Pinpoint the cell where the given text exists, returning its [X, Y] midpoint coordinate. 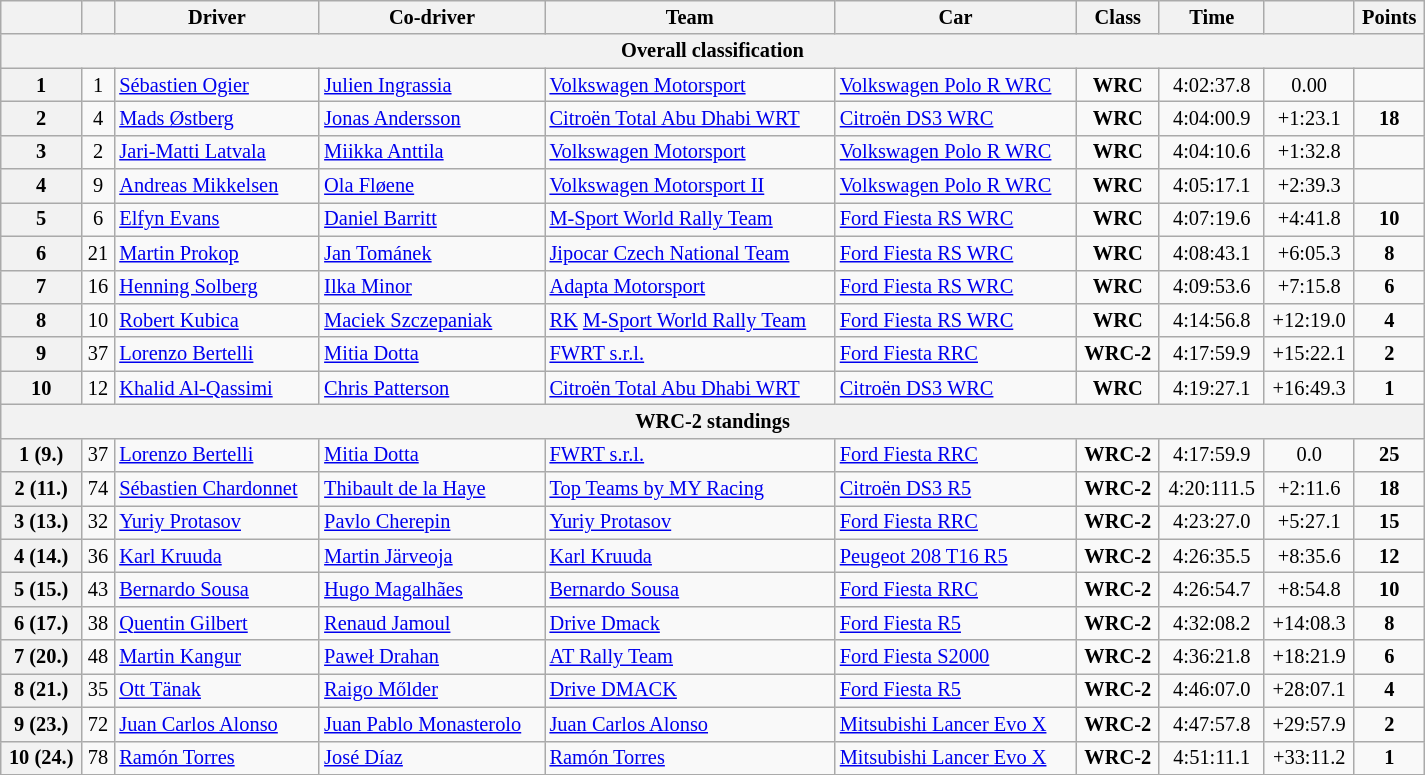
+2:39.3 [1309, 186]
Jipocar Czech National Team [690, 253]
Ford Fiesta S2000 [956, 657]
Peugeot 208 T16 R5 [956, 556]
+33:11.2 [1309, 758]
Class [1118, 17]
Team [690, 17]
0.00 [1309, 85]
Car [956, 17]
Sébastien Ogier [216, 85]
4:19:27.1 [1212, 388]
7 [42, 287]
Juan Pablo Monasterolo [432, 724]
Quentin Gilbert [216, 623]
Drive Dmack [690, 623]
4 (14.) [42, 556]
+6:05.3 [1309, 253]
38 [98, 623]
43 [98, 589]
+18:21.9 [1309, 657]
16 [98, 287]
Pavlo Cherepin [432, 522]
4:32:08.2 [1212, 623]
+5:27.1 [1309, 522]
9 (23.) [42, 724]
+16:49.3 [1309, 388]
5 [42, 219]
Overall classification [713, 51]
Raigo Mőlder [432, 690]
Miikka Anttila [432, 152]
4:23:27.0 [1212, 522]
+12:19.0 [1309, 320]
4:36:21.8 [1212, 657]
Sébastien Chardonnet [216, 489]
Ilka Minor [432, 287]
+7:15.8 [1309, 287]
15 [1389, 522]
25 [1389, 455]
Jonas Andersson [432, 118]
74 [98, 489]
2 (11.) [42, 489]
Martin Prokop [216, 253]
Co-driver [432, 17]
Andreas Mikkelsen [216, 186]
Martin Järveoja [432, 556]
32 [98, 522]
Maciek Szczepaniak [432, 320]
Julien Ingrassia [432, 85]
4:46:07.0 [1212, 690]
M-Sport World Rally Team [690, 219]
4:05:17.1 [1212, 186]
Drive DMACK [690, 690]
Volkswagen Motorsport II [690, 186]
+8:54.8 [1309, 589]
+8:35.6 [1309, 556]
10 (24.) [42, 758]
+1:23.1 [1309, 118]
Mads Østberg [216, 118]
3 (13.) [42, 522]
0.0 [1309, 455]
Driver [216, 17]
Khalid Al-Qassimi [216, 388]
+28:07.1 [1309, 690]
Henning Solberg [216, 287]
José Díaz [432, 758]
+4:41.8 [1309, 219]
4:14:56.8 [1212, 320]
48 [98, 657]
Ott Tänak [216, 690]
WRC-2 standings [713, 421]
35 [98, 690]
4:20:111.5 [1212, 489]
4:04:00.9 [1212, 118]
72 [98, 724]
4:07:19.6 [1212, 219]
Chris Patterson [432, 388]
+2:11.6 [1309, 489]
4:09:53.6 [1212, 287]
+1:32.8 [1309, 152]
Points [1389, 17]
Time [1212, 17]
+15:22.1 [1309, 354]
8 (21.) [42, 690]
Martin Kangur [216, 657]
Adapta Motorsport [690, 287]
4:26:54.7 [1212, 589]
Daniel Barritt [432, 219]
3 [42, 152]
+29:57.9 [1309, 724]
Citroën DS3 R5 [956, 489]
+14:08.3 [1309, 623]
Thibault de la Haye [432, 489]
4:26:35.5 [1212, 556]
78 [98, 758]
36 [98, 556]
7 (20.) [42, 657]
4:02:37.8 [1212, 85]
5 (15.) [42, 589]
1 (9.) [42, 455]
6 (17.) [42, 623]
AT Rally Team [690, 657]
Ola Fløene [432, 186]
Jari-Matti Latvala [216, 152]
Top Teams by MY Racing [690, 489]
4:04:10.6 [1212, 152]
Robert Kubica [216, 320]
RK M-Sport World Rally Team [690, 320]
Elfyn Evans [216, 219]
4:51:11.1 [1212, 758]
Jan Tománek [432, 253]
Paweł Drahan [432, 657]
4:47:57.8 [1212, 724]
Renaud Jamoul [432, 623]
Hugo Magalhães [432, 589]
4:08:43.1 [1212, 253]
21 [98, 253]
